Provide the (X, Y) coordinate of the cell's center where the given text is located.  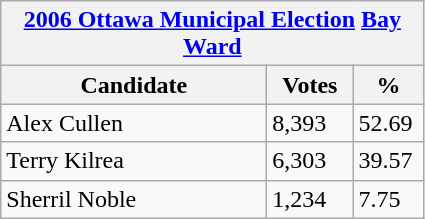
7.75 (388, 199)
8,393 (310, 123)
Votes (310, 85)
1,234 (310, 199)
2006 Ottawa Municipal Election Bay Ward (212, 34)
39.57 (388, 161)
Sherril Noble (134, 199)
Terry Kilrea (134, 161)
Alex Cullen (134, 123)
% (388, 85)
52.69 (388, 123)
Candidate (134, 85)
6,303 (310, 161)
